Identify which cell holds the provided text, then report its [X, Y] central coordinate. 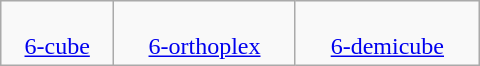
6-cube [58, 34]
6-orthoplex [205, 34]
6-demicube [387, 34]
